For the text-containing cell, return its midpoint in [x, y] coordinate format. 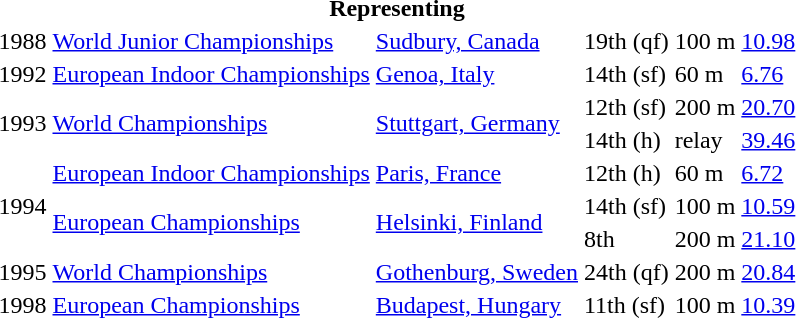
8th [626, 239]
relay [705, 140]
14th (h) [626, 140]
Genoa, Italy [476, 74]
24th (qf) [626, 272]
Helsinki, Finland [476, 222]
Gothenburg, Sweden [476, 272]
Stuttgart, Germany [476, 124]
Paris, France [476, 173]
19th (qf) [626, 41]
12th (h) [626, 173]
Sudbury, Canada [476, 41]
European Championships [211, 222]
12th (sf) [626, 107]
World Junior Championships [211, 41]
